Locate the cell with the specified text and output its (X, Y) center coordinate. 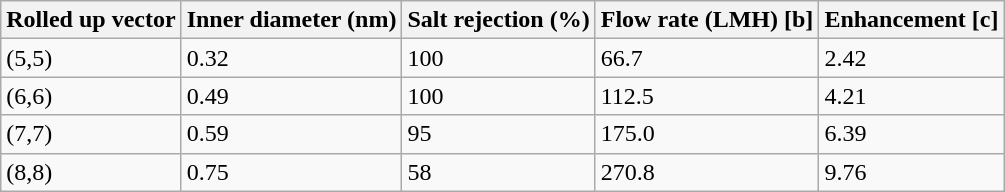
0.32 (292, 58)
(5,5) (91, 58)
Inner diameter (nm) (292, 20)
175.0 (707, 134)
2.42 (912, 58)
112.5 (707, 96)
9.76 (912, 172)
6.39 (912, 134)
Salt rejection (%) (498, 20)
(6,6) (91, 96)
(8,8) (91, 172)
95 (498, 134)
Rolled up vector (91, 20)
58 (498, 172)
Flow rate (LMH) [b] (707, 20)
270.8 (707, 172)
0.75 (292, 172)
4.21 (912, 96)
0.59 (292, 134)
66.7 (707, 58)
0.49 (292, 96)
Enhancement [c] (912, 20)
(7,7) (91, 134)
